Find where the given text appears and provide that cell's center as [X, Y] coordinate. 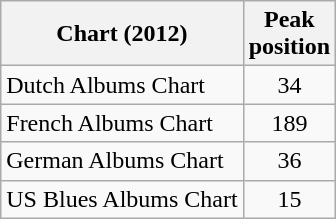
Peakposition [289, 34]
15 [289, 199]
German Albums Chart [122, 161]
US Blues Albums Chart [122, 199]
Chart (2012) [122, 34]
36 [289, 161]
Dutch Albums Chart [122, 85]
French Albums Chart [122, 123]
34 [289, 85]
189 [289, 123]
